Detect which cell encompasses the target text, then output its (x, y) center coordinate. 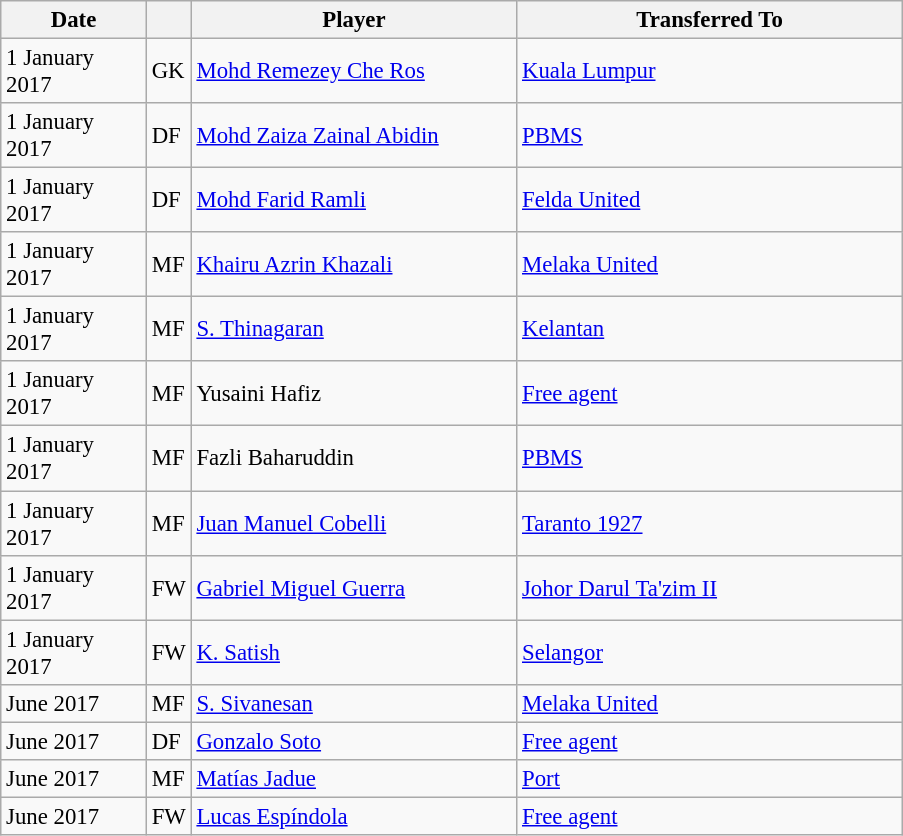
Mohd Remezey Che Ros (354, 72)
Juan Manuel Cobelli (354, 524)
Khairu Azrin Khazali (354, 264)
Felda United (710, 200)
Matías Jadue (354, 779)
K. Satish (354, 652)
Player (354, 20)
Johor Darul Ta'zim II (710, 588)
S. Thinagaran (354, 330)
Lucas Espíndola (354, 816)
S. Sivanesan (354, 703)
Fazli Baharuddin (354, 458)
Date (74, 20)
Yusaini Hafiz (354, 394)
Kuala Lumpur (710, 72)
Transferred To (710, 20)
Kelantan (710, 330)
Selangor (710, 652)
Gabriel Miguel Guerra (354, 588)
Gonzalo Soto (354, 741)
Mohd Farid Ramli (354, 200)
GK (168, 72)
Mohd Zaiza Zainal Abidin (354, 136)
Port (710, 779)
Taranto 1927 (710, 524)
